From the cell containing the given text, extract its center point as (X, Y) coordinate. 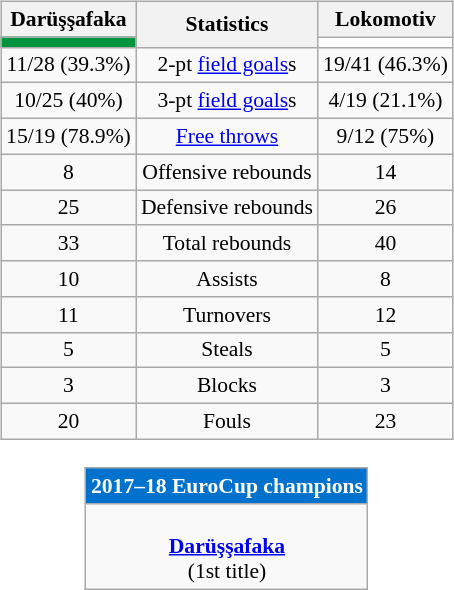
Statistics (227, 24)
Darüşşafaka(1st title) (227, 546)
Assists (227, 279)
23 (386, 421)
2-pt field goalss (227, 65)
Offensive rebounds (227, 172)
10/25 (40%) (68, 101)
Fouls (227, 421)
Total rebounds (227, 243)
9/12 (75%) (386, 136)
11 (68, 314)
Defensive rebounds (227, 208)
12 (386, 314)
Steals (227, 350)
19/41 (46.3%) (386, 65)
40 (386, 243)
Free throws (227, 136)
Blocks (227, 386)
20 (68, 421)
2017–18 EuroCup champions (227, 485)
Darüşşafaka (68, 19)
Lokomotiv (386, 19)
10 (68, 279)
11/28 (39.3%) (68, 65)
26 (386, 208)
15/19 (78.9%) (68, 136)
3-pt field goalss (227, 101)
Turnovers (227, 314)
25 (68, 208)
33 (68, 243)
4/19 (21.1%) (386, 101)
14 (386, 172)
